Identify which cell holds the provided text, then report its [X, Y] central coordinate. 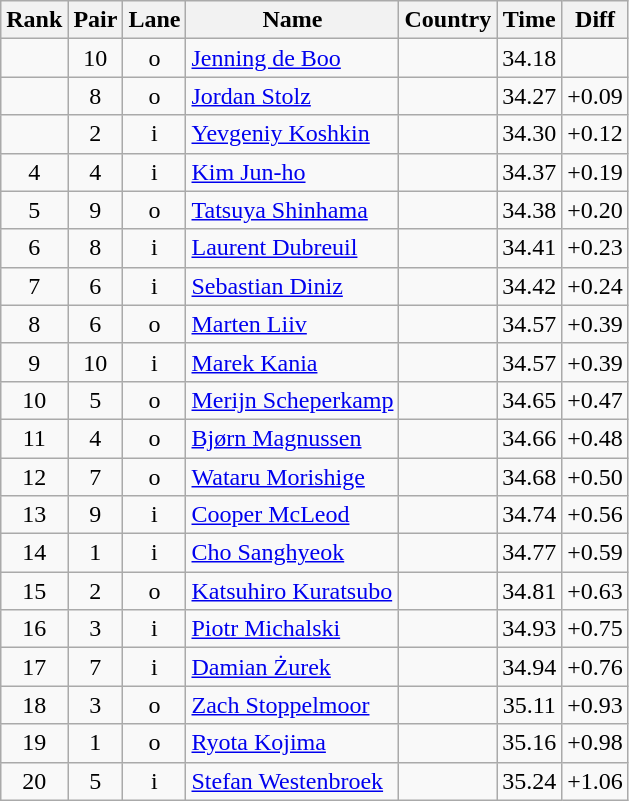
34.94 [530, 667]
13 [34, 515]
34.77 [530, 553]
Jenning de Boo [292, 58]
+0.75 [596, 629]
+0.48 [596, 438]
Yevgeniy Koshkin [292, 134]
Damian Żurek [292, 667]
34.41 [530, 248]
Jordan Stolz [292, 96]
+0.59 [596, 553]
+0.23 [596, 248]
+0.12 [596, 134]
34.38 [530, 210]
34.66 [530, 438]
Piotr Michalski [292, 629]
17 [34, 667]
Cho Sanghyeok [292, 553]
34.37 [530, 172]
34.30 [530, 134]
+0.93 [596, 705]
Time [530, 20]
Pair [96, 20]
Country [448, 20]
16 [34, 629]
+0.47 [596, 400]
35.24 [530, 781]
+0.63 [596, 591]
+0.09 [596, 96]
34.68 [530, 477]
+0.50 [596, 477]
12 [34, 477]
15 [34, 591]
+0.56 [596, 515]
34.65 [530, 400]
Merijn Scheperkamp [292, 400]
Katsuhiro Kuratsubo [292, 591]
34.93 [530, 629]
19 [34, 743]
34.18 [530, 58]
Laurent Dubreuil [292, 248]
Tatsuya Shinhama [292, 210]
35.16 [530, 743]
14 [34, 553]
11 [34, 438]
Zach Stoppelmoor [292, 705]
Marek Kania [292, 362]
Diff [596, 20]
Name [292, 20]
Marten Liiv [292, 324]
34.74 [530, 515]
+0.76 [596, 667]
+0.20 [596, 210]
Wataru Morishige [292, 477]
Lane [154, 20]
Cooper McLeod [292, 515]
Rank [34, 20]
18 [34, 705]
35.11 [530, 705]
+0.19 [596, 172]
Bjørn Magnussen [292, 438]
Kim Jun-ho [292, 172]
20 [34, 781]
+0.24 [596, 286]
34.42 [530, 286]
Ryota Kojima [292, 743]
+1.06 [596, 781]
Stefan Westenbroek [292, 781]
Sebastian Diniz [292, 286]
34.81 [530, 591]
+0.98 [596, 743]
34.27 [530, 96]
